Locate the cell with the specified text and output its (X, Y) center coordinate. 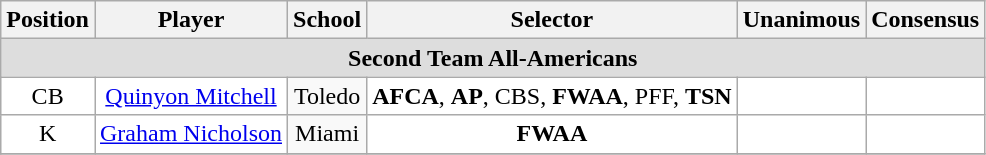
Miami (328, 134)
Player (190, 20)
Second Team All-Americans (493, 58)
Quinyon Mitchell (190, 96)
K (48, 134)
School (328, 20)
Unanimous (801, 20)
FWAA (552, 134)
Position (48, 20)
CB (48, 96)
Toledo (328, 96)
Selector (552, 20)
AFCA, AP, CBS, FWAA, PFF, TSN (552, 96)
Graham Nicholson (190, 134)
Consensus (926, 20)
